Determine the (X, Y) coordinate at the center of the cell enclosing the given text.  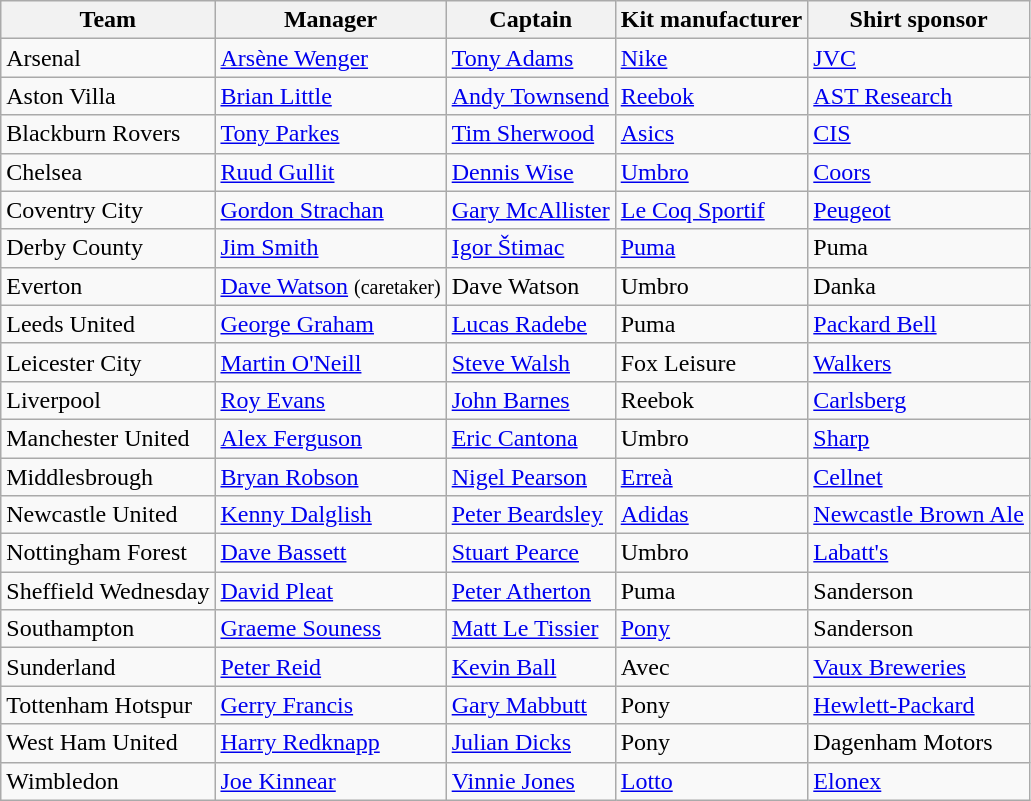
Dave Watson (530, 286)
Tony Parkes (330, 134)
Adidas (712, 515)
Sheffield Wednesday (108, 591)
Kenny Dalglish (330, 515)
CIS (919, 134)
Elonex (919, 781)
AST Research (919, 96)
Captain (530, 20)
Walkers (919, 362)
Nike (712, 58)
Peter Reid (330, 667)
Vinnie Jones (530, 781)
Kevin Ball (530, 667)
Leicester City (108, 362)
Stuart Pearce (530, 553)
Joe Kinnear (330, 781)
Derby County (108, 248)
Blackburn Rovers (108, 134)
Roy Evans (330, 400)
Erreà (712, 477)
Gary Mabbutt (530, 705)
Team (108, 20)
Asics (712, 134)
Igor Štimac (530, 248)
Tim Sherwood (530, 134)
Dagenham Motors (919, 743)
Sunderland (108, 667)
Dave Bassett (330, 553)
Chelsea (108, 172)
Southampton (108, 629)
Nottingham Forest (108, 553)
Manchester United (108, 438)
Arsène Wenger (330, 58)
Ruud Gullit (330, 172)
Harry Redknapp (330, 743)
Kit manufacturer (712, 20)
Jim Smith (330, 248)
Newcastle United (108, 515)
John Barnes (530, 400)
JVC (919, 58)
Steve Walsh (530, 362)
Wimbledon (108, 781)
Matt Le Tissier (530, 629)
Gerry Francis (330, 705)
Manager (330, 20)
Andy Townsend (530, 96)
Bryan Robson (330, 477)
Alex Ferguson (330, 438)
Gordon Strachan (330, 210)
Martin O'Neill (330, 362)
Carlsberg (919, 400)
West Ham United (108, 743)
Middlesbrough (108, 477)
Vaux Breweries (919, 667)
Dave Watson (caretaker) (330, 286)
Fox Leisure (712, 362)
Julian Dicks (530, 743)
Liverpool (108, 400)
Coventry City (108, 210)
Shirt sponsor (919, 20)
Peter Beardsley (530, 515)
David Pleat (330, 591)
Leeds United (108, 324)
Tottenham Hotspur (108, 705)
Coors (919, 172)
Graeme Souness (330, 629)
Packard Bell (919, 324)
Cellnet (919, 477)
Lucas Radebe (530, 324)
Nigel Pearson (530, 477)
Lotto (712, 781)
Gary McAllister (530, 210)
Sharp (919, 438)
Everton (108, 286)
Dennis Wise (530, 172)
Eric Cantona (530, 438)
Tony Adams (530, 58)
George Graham (330, 324)
Le Coq Sportif (712, 210)
Peugeot (919, 210)
Danka (919, 286)
Newcastle Brown Ale (919, 515)
Labatt's (919, 553)
Brian Little (330, 96)
Hewlett-Packard (919, 705)
Aston Villa (108, 96)
Arsenal (108, 58)
Avec (712, 667)
Peter Atherton (530, 591)
